Return (X, Y) of the center of cell containing provided text 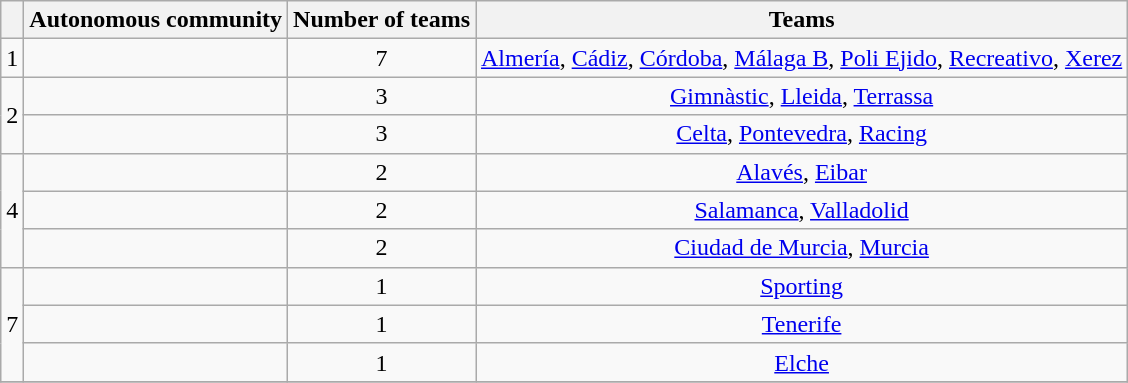
Autonomous community (156, 20)
Ciudad de Murcia, Murcia (802, 248)
Sporting (802, 286)
Almería, Cádiz, Córdoba, Málaga B, Poli Ejido, Recreativo, Xerez (802, 58)
Alavés, Eibar (802, 172)
Number of teams (382, 20)
Gimnàstic, Lleida, Terrassa (802, 96)
Teams (802, 20)
Elche (802, 362)
Celta, Pontevedra, Racing (802, 134)
4 (12, 210)
Tenerife (802, 324)
Salamanca, Valladolid (802, 210)
